Extract the [x, y] coordinate from the center of the cell holding the provided text.  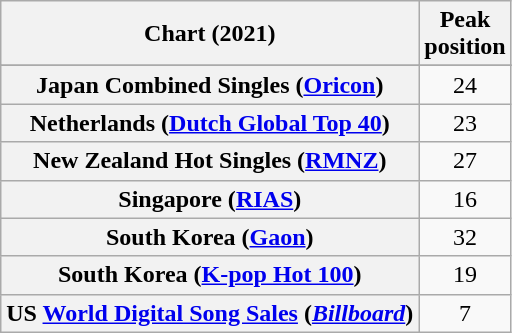
South Korea (K-pop Hot 100) [210, 275]
Japan Combined Singles (Oricon) [210, 85]
US World Digital Song Sales (Billboard) [210, 313]
Singapore (RIAS) [210, 199]
16 [465, 199]
New Zealand Hot Singles (RMNZ) [210, 161]
Netherlands (Dutch Global Top 40) [210, 123]
19 [465, 275]
7 [465, 313]
Peakposition [465, 34]
South Korea (Gaon) [210, 237]
23 [465, 123]
32 [465, 237]
24 [465, 85]
Chart (2021) [210, 34]
27 [465, 161]
